Identify which cell holds the provided text, then report its [x, y] central coordinate. 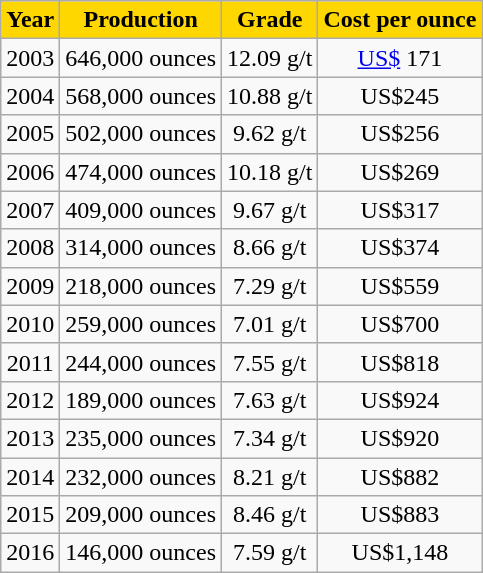
7.01 g/t [270, 324]
189,000 ounces [141, 400]
7.63 g/t [270, 400]
502,000 ounces [141, 134]
209,000 ounces [141, 515]
218,000 ounces [141, 286]
8.66 g/t [270, 248]
2008 [30, 248]
146,000 ounces [141, 553]
2007 [30, 210]
US$882 [400, 477]
US$269 [400, 172]
2011 [30, 362]
US$1,148 [400, 553]
8.21 g/t [270, 477]
7.34 g/t [270, 438]
9.67 g/t [270, 210]
US$920 [400, 438]
2013 [30, 438]
US$924 [400, 400]
2003 [30, 58]
7.59 g/t [270, 553]
232,000 ounces [141, 477]
2014 [30, 477]
Production [141, 20]
2010 [30, 324]
2016 [30, 553]
7.55 g/t [270, 362]
US$700 [400, 324]
US$559 [400, 286]
2005 [30, 134]
US$245 [400, 96]
568,000 ounces [141, 96]
409,000 ounces [141, 210]
US$883 [400, 515]
10.88 g/t [270, 96]
Year [30, 20]
259,000 ounces [141, 324]
2004 [30, 96]
US$374 [400, 248]
235,000 ounces [141, 438]
2015 [30, 515]
US$ 171 [400, 58]
314,000 ounces [141, 248]
12.09 g/t [270, 58]
2006 [30, 172]
8.46 g/t [270, 515]
Grade [270, 20]
Cost per ounce [400, 20]
7.29 g/t [270, 286]
2012 [30, 400]
US$256 [400, 134]
10.18 g/t [270, 172]
2009 [30, 286]
244,000 ounces [141, 362]
US$818 [400, 362]
9.62 g/t [270, 134]
646,000 ounces [141, 58]
US$317 [400, 210]
474,000 ounces [141, 172]
